Pinpoint the cell where the given text exists, returning its (x, y) midpoint coordinate. 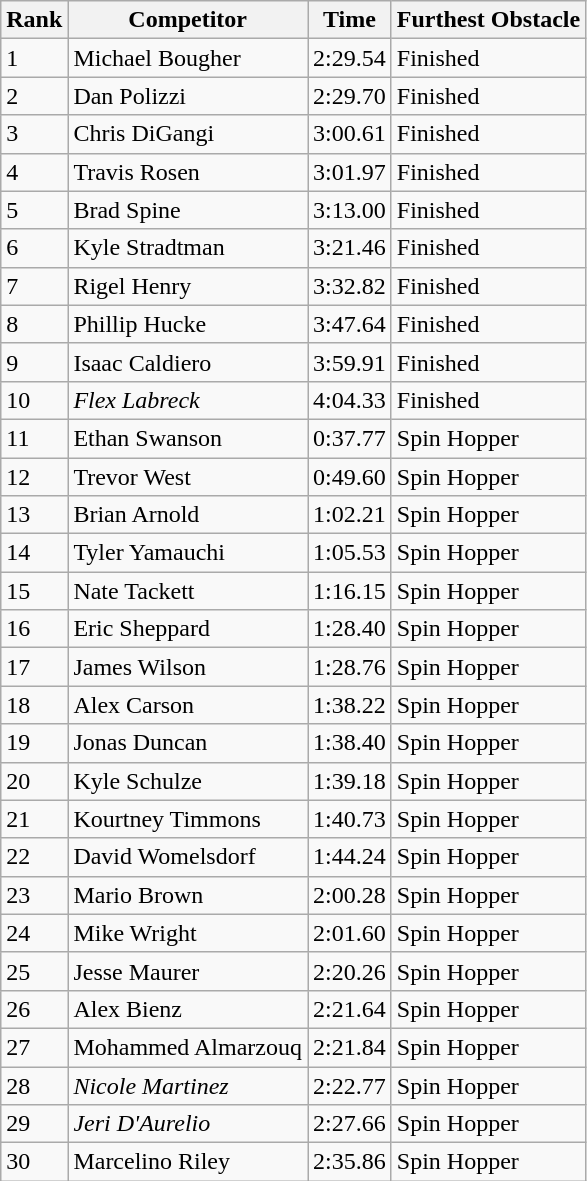
Furthest Obstacle (488, 20)
16 (34, 629)
1:02.21 (350, 515)
3:47.64 (350, 324)
2:21.84 (350, 1047)
2:20.26 (350, 971)
Flex Labreck (188, 400)
2:21.64 (350, 1009)
1:16.15 (350, 591)
15 (34, 591)
Isaac Caldiero (188, 362)
6 (34, 248)
1 (34, 58)
4:04.33 (350, 400)
Kyle Stradtman (188, 248)
2:29.70 (350, 96)
Kyle Schulze (188, 781)
2:29.54 (350, 58)
Marcelino Riley (188, 1162)
4 (34, 172)
0:49.60 (350, 477)
7 (34, 286)
Jonas Duncan (188, 743)
Brad Spine (188, 210)
Trevor West (188, 477)
David Womelsdorf (188, 857)
29 (34, 1124)
2:00.28 (350, 895)
Nate Tackett (188, 591)
8 (34, 324)
3:59.91 (350, 362)
Michael Bougher (188, 58)
1:40.73 (350, 819)
Tyler Yamauchi (188, 553)
11 (34, 438)
27 (34, 1047)
Mohammed Almarzouq (188, 1047)
Mike Wright (188, 933)
28 (34, 1085)
2:22.77 (350, 1085)
Kourtney Timmons (188, 819)
Competitor (188, 20)
2:35.86 (350, 1162)
5 (34, 210)
30 (34, 1162)
James Wilson (188, 667)
13 (34, 515)
2:27.66 (350, 1124)
Alex Carson (188, 705)
1:38.22 (350, 705)
3:32.82 (350, 286)
Chris DiGangi (188, 134)
1:05.53 (350, 553)
3:21.46 (350, 248)
23 (34, 895)
Jeri D'Aurelio (188, 1124)
2:01.60 (350, 933)
3:01.97 (350, 172)
Alex Bienz (188, 1009)
Dan Polizzi (188, 96)
3:13.00 (350, 210)
Ethan Swanson (188, 438)
Phillip Hucke (188, 324)
Rank (34, 20)
1:28.40 (350, 629)
1:38.40 (350, 743)
9 (34, 362)
Nicole Martinez (188, 1085)
3:00.61 (350, 134)
0:37.77 (350, 438)
1:28.76 (350, 667)
26 (34, 1009)
Time (350, 20)
10 (34, 400)
1:39.18 (350, 781)
18 (34, 705)
Brian Arnold (188, 515)
12 (34, 477)
Mario Brown (188, 895)
25 (34, 971)
17 (34, 667)
2 (34, 96)
3 (34, 134)
22 (34, 857)
20 (34, 781)
Eric Sheppard (188, 629)
Jesse Maurer (188, 971)
21 (34, 819)
Travis Rosen (188, 172)
14 (34, 553)
19 (34, 743)
Rigel Henry (188, 286)
1:44.24 (350, 857)
24 (34, 933)
